Extract the (X, Y) coordinate from the center of the cell holding the provided text.  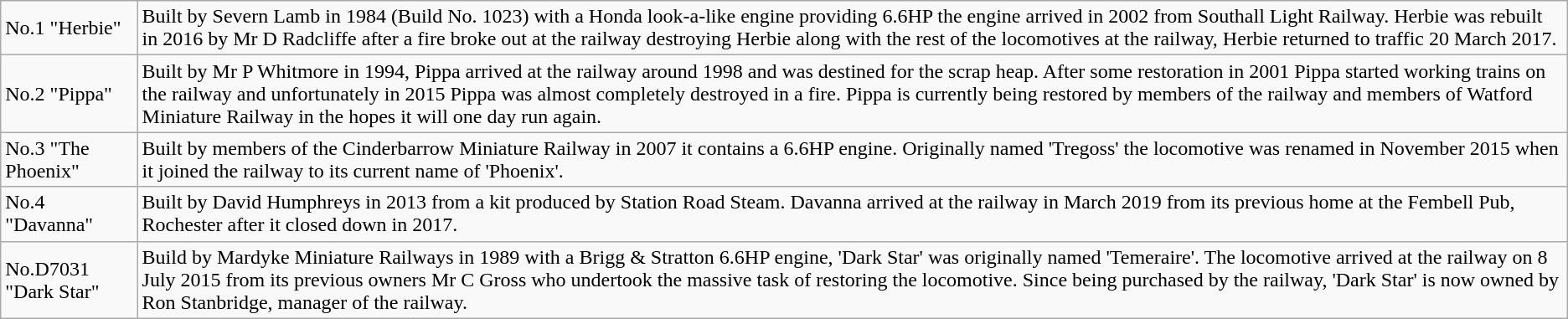
No.2 "Pippa" (69, 94)
No.3 "The Phoenix" (69, 159)
No.D7031 "Dark Star" (69, 280)
No.4 "Davanna" (69, 214)
No.1 "Herbie" (69, 28)
